Return the [X, Y] coordinate for the center point of the cell that contains the specified text.  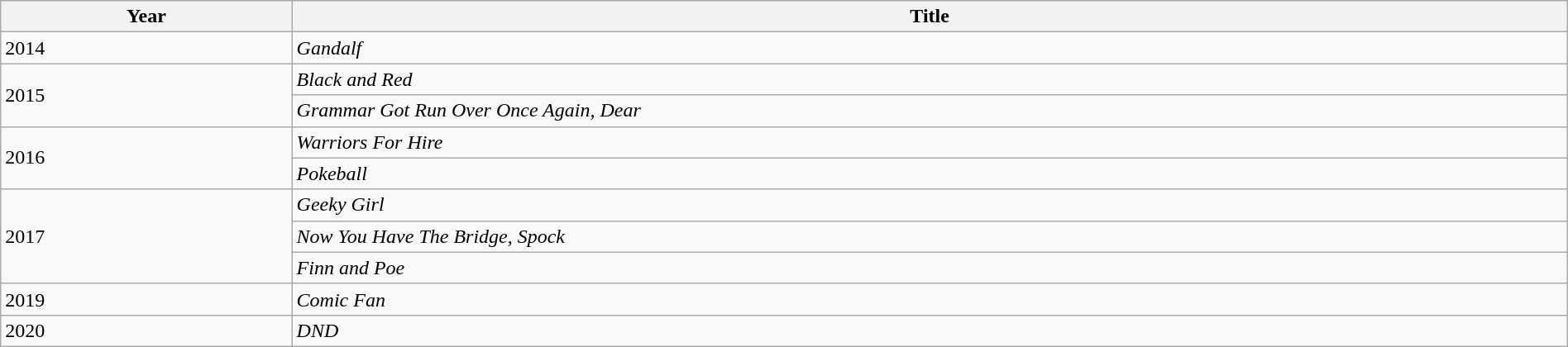
2014 [146, 48]
Title [930, 17]
Grammar Got Run Over Once Again, Dear [930, 111]
Pokeball [930, 173]
2020 [146, 330]
Now You Have The Bridge, Spock [930, 236]
Comic Fan [930, 299]
DND [930, 330]
2017 [146, 236]
Gandalf [930, 48]
2016 [146, 158]
2015 [146, 95]
Finn and Poe [930, 268]
Black and Red [930, 79]
Warriors For Hire [930, 142]
Year [146, 17]
2019 [146, 299]
Geeky Girl [930, 205]
